Provide the [x, y] coordinate of the cell's center where the given text is located.  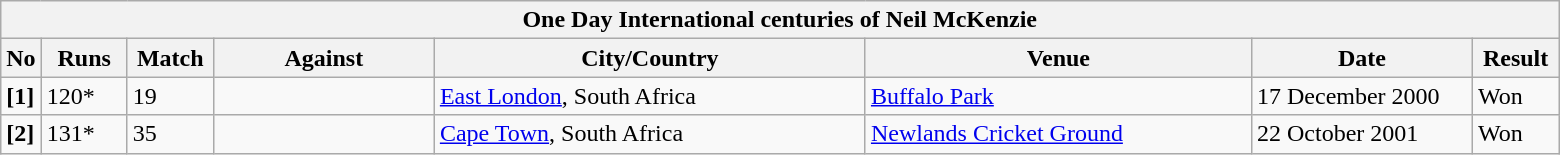
Result [1516, 58]
Match [170, 58]
One Day International centuries of Neil McKenzie [780, 20]
City/Country [650, 58]
Runs [84, 58]
Buffalo Park [1058, 96]
17 December 2000 [1362, 96]
19 [170, 96]
[2] [21, 134]
22 October 2001 [1362, 134]
Date [1362, 58]
Newlands Cricket Ground [1058, 134]
Venue [1058, 58]
131* [84, 134]
Against [324, 58]
East London, South Africa [650, 96]
Cape Town, South Africa [650, 134]
35 [170, 134]
[1] [21, 96]
120* [84, 96]
No [21, 58]
